Provide the [X, Y] coordinate of the cell's center where the given text is located.  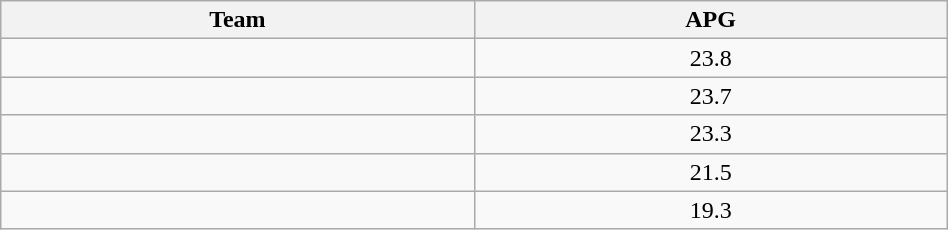
21.5 [710, 172]
23.8 [710, 58]
23.7 [710, 96]
23.3 [710, 134]
19.3 [710, 210]
APG [710, 20]
Team [238, 20]
